Find where the given text appears and provide that cell's center as (x, y) coordinate. 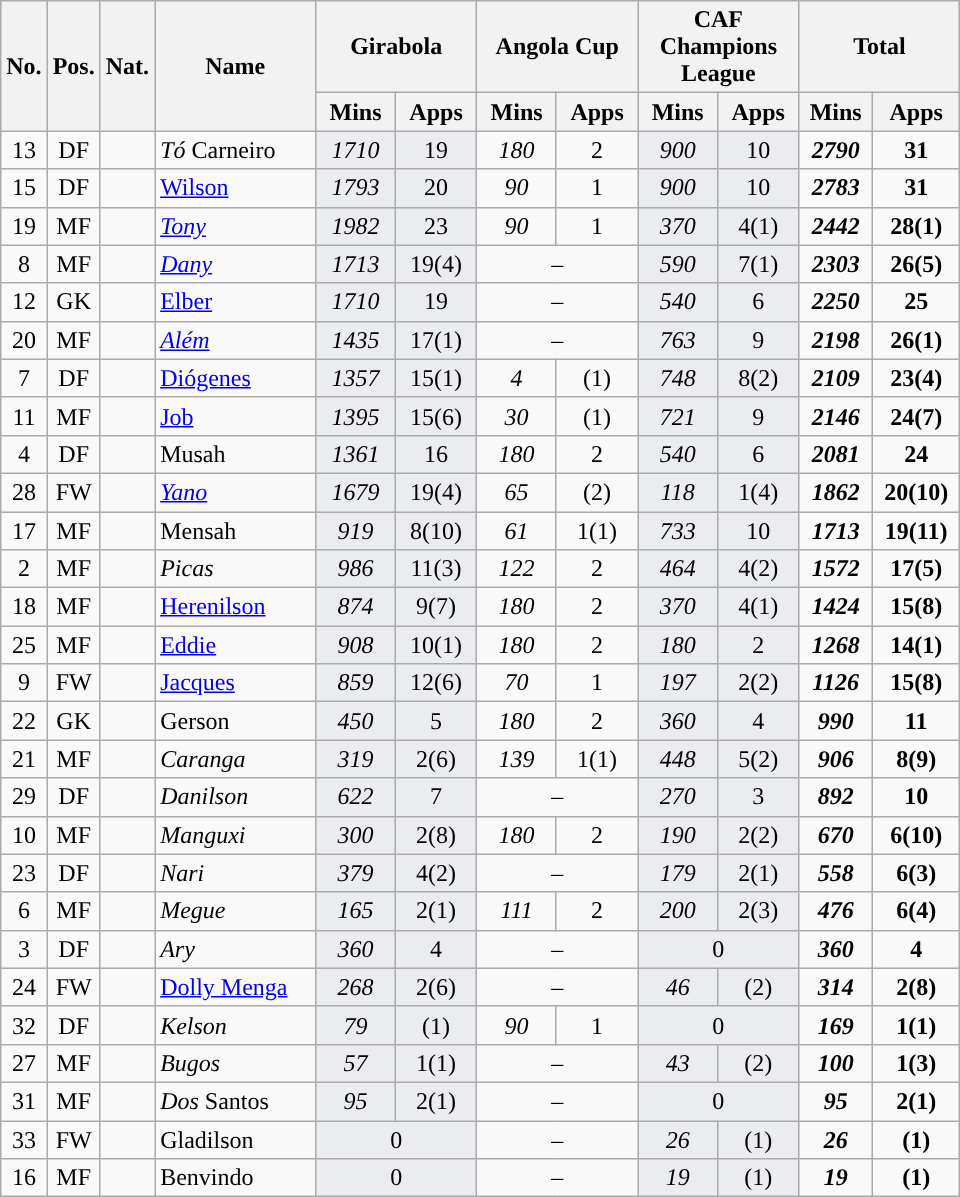
200 (678, 911)
Manguxi (236, 835)
300 (356, 835)
12 (24, 302)
26(1) (916, 340)
Job (236, 416)
590 (678, 264)
8(2) (758, 378)
990 (836, 721)
Angola Cup (558, 47)
Nari (236, 873)
9(7) (436, 607)
Girabola (396, 47)
Dolly Menga (236, 987)
Jacques (236, 683)
2790 (836, 150)
57 (356, 1063)
20(10) (916, 492)
27 (24, 1063)
Dany (236, 264)
28(1) (916, 226)
2783 (836, 188)
1435 (356, 340)
Tó Carneiro (236, 150)
6(4) (916, 911)
70 (517, 683)
Pos. (74, 66)
10(1) (436, 645)
18 (24, 607)
165 (356, 911)
558 (836, 873)
1679 (356, 492)
Herenilson (236, 607)
Nat. (127, 66)
100 (836, 1063)
Total (880, 47)
622 (356, 797)
1982 (356, 226)
1395 (356, 416)
1(3) (916, 1063)
15(6) (436, 416)
2198 (836, 340)
Picas (236, 569)
33 (24, 1139)
24(7) (916, 416)
Dos Santos (236, 1101)
Danilson (236, 797)
670 (836, 835)
14(1) (916, 645)
Bugos (236, 1063)
319 (356, 759)
8(10) (436, 531)
1862 (836, 492)
906 (836, 759)
7(1) (758, 264)
908 (356, 645)
13 (24, 150)
Gladilson (236, 1139)
721 (678, 416)
874 (356, 607)
270 (678, 797)
17 (24, 531)
268 (356, 987)
12(6) (436, 683)
Gerson (236, 721)
Além (236, 340)
CAF Champions League (718, 47)
118 (678, 492)
986 (356, 569)
5 (436, 721)
190 (678, 835)
Name (236, 66)
2109 (836, 378)
Musah (236, 454)
8(9) (916, 759)
26(5) (916, 264)
1424 (836, 607)
1268 (836, 645)
179 (678, 873)
6(3) (916, 873)
29 (24, 797)
11(3) (436, 569)
46 (678, 987)
5(2) (758, 759)
23(4) (916, 378)
111 (517, 911)
30 (517, 416)
122 (517, 569)
2303 (836, 264)
Diógenes (236, 378)
Wilson (236, 188)
17(1) (436, 340)
2(3) (758, 911)
1(4) (758, 492)
1357 (356, 378)
733 (678, 531)
28 (24, 492)
65 (517, 492)
464 (678, 569)
No. (24, 66)
21 (24, 759)
8 (24, 264)
892 (836, 797)
15(1) (436, 378)
Ary (236, 949)
476 (836, 911)
19(11) (916, 531)
197 (678, 683)
748 (678, 378)
379 (356, 873)
2146 (836, 416)
Kelson (236, 1025)
Elber (236, 302)
2081 (836, 454)
Mensah (236, 531)
Yano (236, 492)
1126 (836, 683)
1361 (356, 454)
139 (517, 759)
15 (24, 188)
448 (678, 759)
Megue (236, 911)
450 (356, 721)
17(5) (916, 569)
43 (678, 1063)
169 (836, 1025)
919 (356, 531)
Eddie (236, 645)
22 (24, 721)
1572 (836, 569)
32 (24, 1025)
1793 (356, 188)
Tony (236, 226)
859 (356, 683)
314 (836, 987)
763 (678, 340)
Benvindo (236, 1178)
6(10) (916, 835)
61 (517, 531)
Caranga (236, 759)
2442 (836, 226)
79 (356, 1025)
2250 (836, 302)
